Provide the (x, y) coordinate of the cell's center where the given text is located.  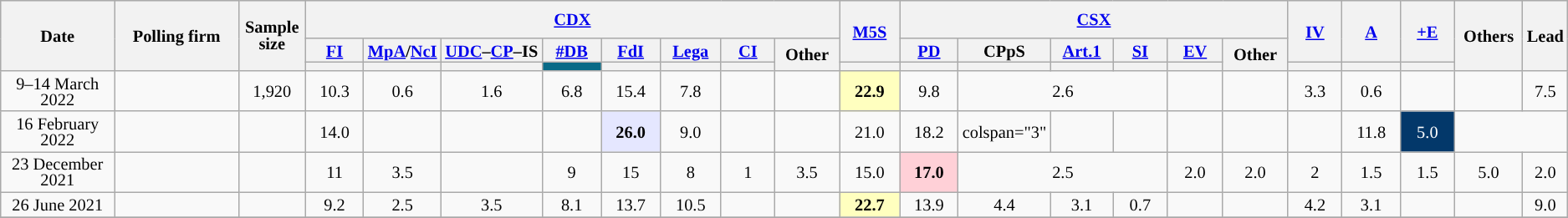
FdI (631, 50)
6.8 (572, 90)
2.6 (1063, 90)
SI (1141, 50)
0.7 (1141, 204)
9 (572, 172)
15.0 (870, 172)
1.6 (492, 90)
23 December 2021 (58, 172)
Date (58, 35)
16 February 2022 (58, 132)
22.9 (870, 90)
CSX (1094, 18)
M5S (870, 31)
8.1 (572, 204)
10.5 (691, 204)
Lega (691, 50)
15.4 (631, 90)
PD (929, 50)
18.2 (929, 132)
CI (748, 50)
11.8 (1371, 132)
7.8 (691, 90)
26.0 (631, 132)
9–14 March 2022 (58, 90)
Others (1489, 35)
IV (1315, 31)
17.0 (929, 172)
11 (335, 172)
Sample size (272, 35)
Polling firm (177, 35)
A (1371, 31)
4.4 (1004, 204)
8 (691, 172)
1,920 (272, 90)
2 (1315, 172)
UDC–CP–IS (492, 50)
10.3 (335, 90)
1 (748, 172)
colspan="3" (1004, 132)
3.3 (1315, 90)
EV (1195, 50)
22.7 (870, 204)
CDX (572, 18)
13.7 (631, 204)
#DB (572, 50)
MpA/NcI (402, 50)
7.5 (1545, 90)
4.2 (1315, 204)
15 (631, 172)
Lead (1545, 35)
Art.1 (1082, 50)
14.0 (335, 132)
26 June 2021 (58, 204)
CPpS (1004, 50)
9.2 (335, 204)
FI (335, 50)
13.9 (929, 204)
+E (1427, 31)
9.8 (929, 90)
21.0 (870, 132)
